Output the [x, y] coordinate of the center of the cell containing the given text.  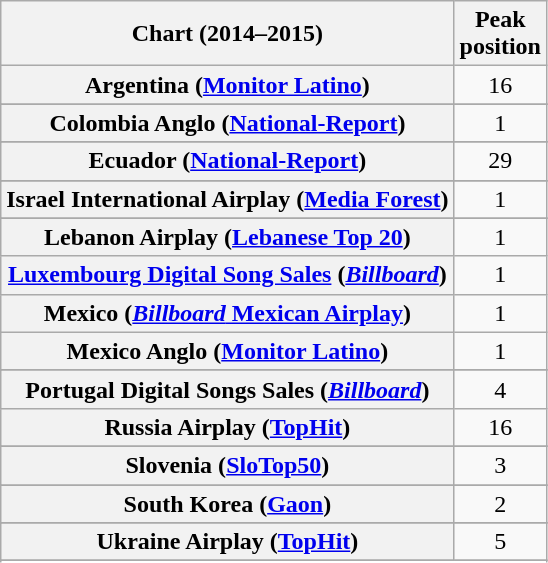
4 [500, 389]
Lebanon Airplay (Lebanese Top 20) [228, 237]
Colombia Anglo (National-Report) [228, 123]
Israel International Airplay (Media Forest) [228, 199]
Chart (2014–2015) [228, 34]
Ukraine Airplay (TopHit) [228, 542]
5 [500, 542]
Mexico (Billboard Mexican Airplay) [228, 313]
Peakposition [500, 34]
2 [500, 503]
29 [500, 161]
Portugal Digital Songs Sales (Billboard) [228, 389]
Russia Airplay (TopHit) [228, 427]
South Korea (Gaon) [228, 503]
Argentina (Monitor Latino) [228, 85]
3 [500, 465]
Slovenia (SloTop50) [228, 465]
Mexico Anglo (Monitor Latino) [228, 351]
Luxembourg Digital Song Sales (Billboard) [228, 275]
Ecuador (National-Report) [228, 161]
